Detect which cell encompasses the target text, then output its (X, Y) center coordinate. 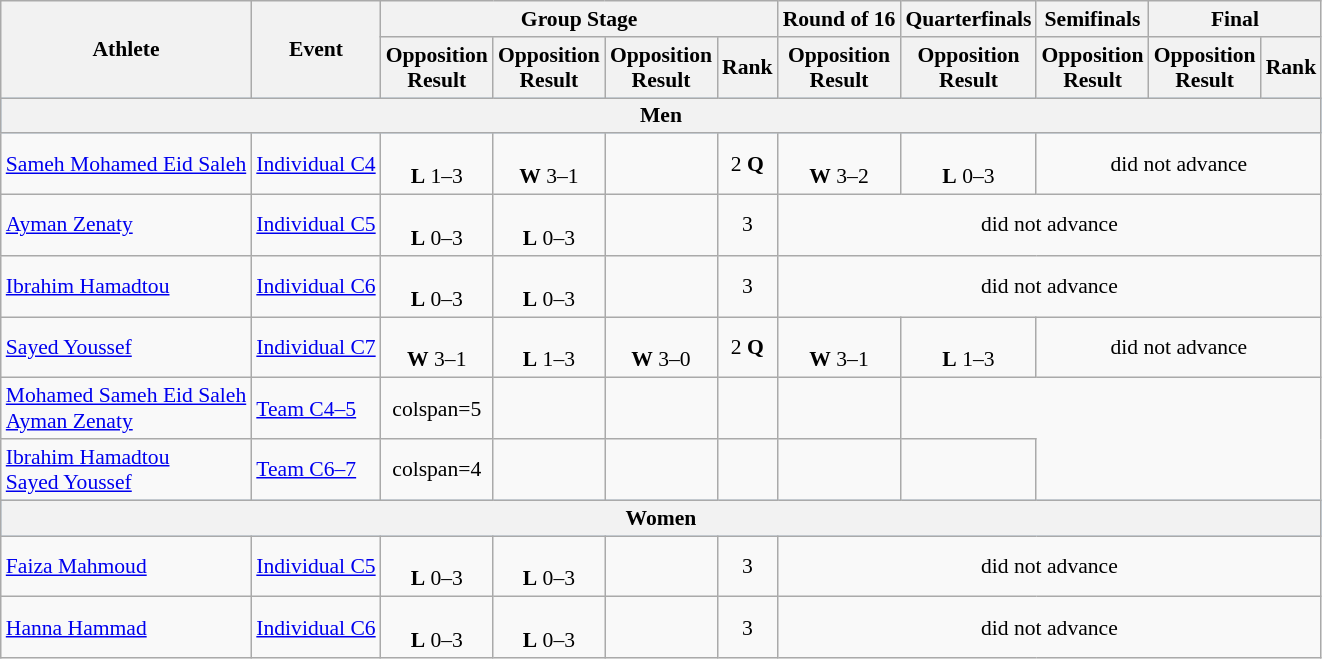
Ibrahim HamadtouSayed Youssef (126, 470)
Individual C4 (316, 164)
Men (661, 116)
Final (1236, 19)
Sameh Mohamed Eid Saleh (126, 164)
Ibrahim Hamadtou (126, 286)
Individual C7 (316, 348)
Hanna Hammad (126, 628)
Team C6–7 (316, 470)
Women (661, 518)
Athlete (126, 50)
W 3–2 (840, 164)
Semifinals (1092, 19)
Ayman Zenaty (126, 226)
colspan=5 (437, 408)
Event (316, 50)
Sayed Youssef (126, 348)
W 3–0 (661, 348)
colspan=4 (437, 470)
Faiza Mahmoud (126, 566)
Group Stage (580, 19)
Quarterfinals (968, 19)
Team C4–5 (316, 408)
Mohamed Sameh Eid SalehAyman Zenaty (126, 408)
Round of 16 (840, 19)
